Output the [x, y] coordinate of the center of the cell containing the given text.  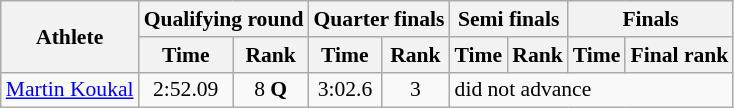
8 Q [271, 90]
2:52.09 [186, 90]
Athlete [70, 36]
Martin Koukal [70, 90]
Qualifying round [224, 19]
did not advance [592, 90]
3:02.6 [344, 90]
3 [415, 90]
Finals [651, 19]
Semi finals [509, 19]
Final rank [679, 55]
Quarter finals [378, 19]
